Determine the [X, Y] coordinate at the center of the cell enclosing the given text.  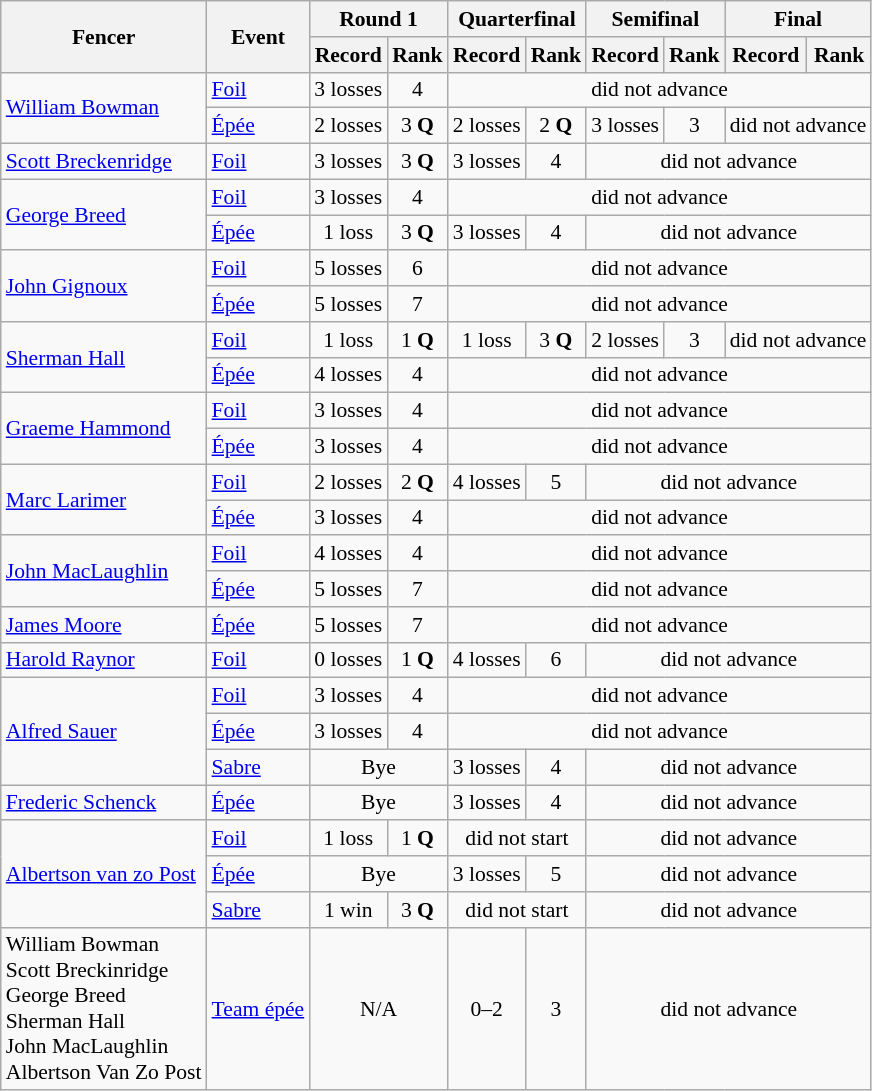
Final [798, 19]
Fencer [104, 36]
Graeme Hammond [104, 428]
Sherman Hall [104, 358]
John Gignoux [104, 286]
1 win [348, 910]
William Bowman Scott Breckinridge George Breed Sherman Hall John MacLaughlin Albertson Van Zo Post [104, 1008]
John MacLaughlin [104, 572]
N/A [378, 1008]
Round 1 [378, 19]
Semifinal [655, 19]
0–2 [487, 1008]
William Bowman [104, 108]
Harold Raynor [104, 660]
Albertson van zo Post [104, 874]
James Moore [104, 625]
Team épée [258, 1008]
Quarterfinal [517, 19]
George Breed [104, 214]
Frederic Schenck [104, 803]
Marc Larimer [104, 500]
Event [258, 36]
0 losses [348, 660]
Scott Breckenridge [104, 162]
Alfred Sauer [104, 732]
